Extract the [x, y] coordinate from the center of the cell holding the provided text.  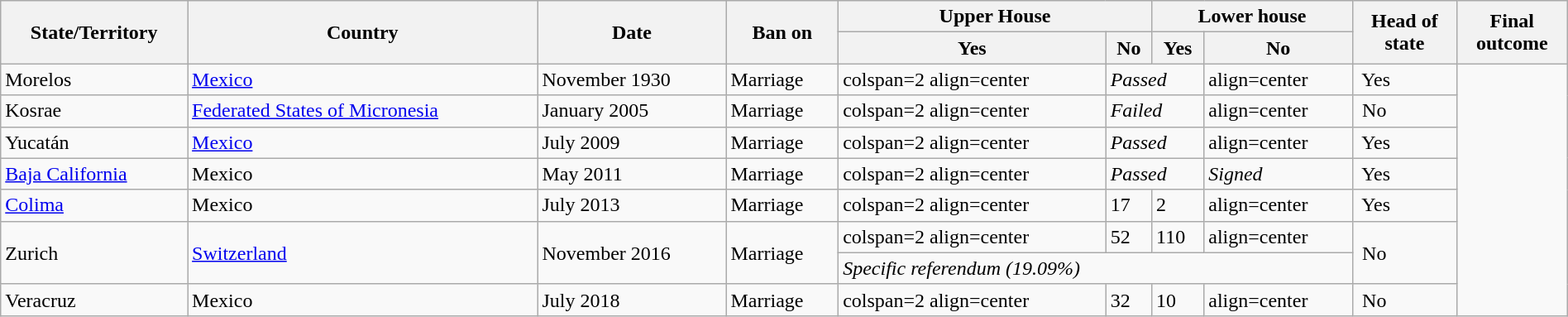
Finaloutcome [1512, 32]
January 2005 [632, 111]
Date [632, 32]
Kosrae [94, 111]
10 [1178, 300]
November 1930 [632, 79]
Federated States of Micronesia [362, 111]
November 2016 [632, 252]
Zurich [94, 252]
Specific referendum (19.09%) [1148, 268]
Morelos [94, 79]
Veracruz [94, 300]
Head ofstate [1405, 32]
32 [1128, 300]
Lower house [1252, 17]
Failed [1154, 111]
July 2013 [632, 205]
Ban on [782, 32]
State/Territory [94, 32]
17 [1128, 205]
2 [1178, 205]
July 2009 [632, 142]
May 2011 [632, 174]
Yucatán [94, 142]
110 [1178, 237]
52 [1128, 237]
Country [362, 32]
Colima [94, 205]
Switzerland [362, 252]
Baja California [94, 174]
Signed [1279, 174]
July 2018 [632, 300]
Upper House [996, 17]
